From the cell containing the given text, extract its center point as [x, y] coordinate. 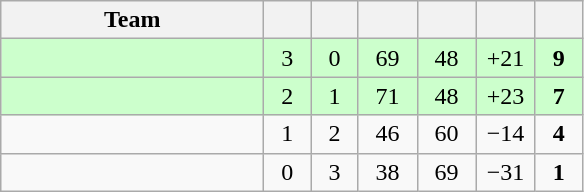
7 [558, 96]
+21 [506, 58]
+23 [506, 96]
Team [132, 20]
4 [558, 134]
38 [388, 172]
9 [558, 58]
60 [446, 134]
−31 [506, 172]
−14 [506, 134]
46 [388, 134]
71 [388, 96]
